Detect which cell encompasses the target text, then output its (X, Y) center coordinate. 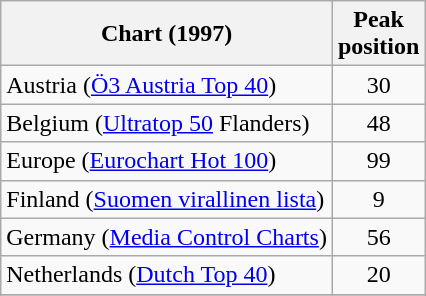
Netherlands (Dutch Top 40) (167, 275)
Peakposition (378, 34)
30 (378, 85)
48 (378, 123)
99 (378, 161)
Europe (Eurochart Hot 100) (167, 161)
56 (378, 237)
20 (378, 275)
Germany (Media Control Charts) (167, 237)
Belgium (Ultratop 50 Flanders) (167, 123)
Chart (1997) (167, 34)
Austria (Ö3 Austria Top 40) (167, 85)
Finland (Suomen virallinen lista) (167, 199)
9 (378, 199)
